From the cell containing the given text, extract its center point as (x, y) coordinate. 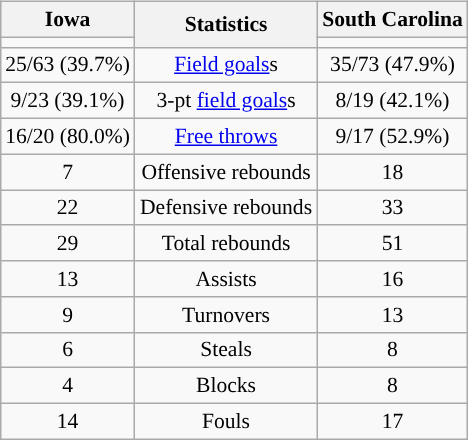
Defensive rebounds (226, 208)
Free throws (226, 136)
7 (68, 172)
Steals (226, 350)
18 (392, 172)
Iowa (68, 19)
22 (68, 208)
16/20 (80.0%) (68, 136)
17 (392, 421)
8/19 (42.1%) (392, 101)
Turnovers (226, 314)
Statistics (226, 24)
Fouls (226, 421)
16 (392, 279)
35/73 (47.9%) (392, 65)
25/63 (39.7%) (68, 65)
9/17 (52.9%) (392, 136)
14 (68, 421)
Blocks (226, 386)
Field goalss (226, 65)
Total rebounds (226, 243)
29 (68, 243)
Offensive rebounds (226, 172)
9 (68, 314)
4 (68, 386)
Assists (226, 279)
3-pt field goalss (226, 101)
6 (68, 350)
33 (392, 208)
South Carolina (392, 19)
51 (392, 243)
9/23 (39.1%) (68, 101)
